Return [X, Y] of the center of cell containing provided text 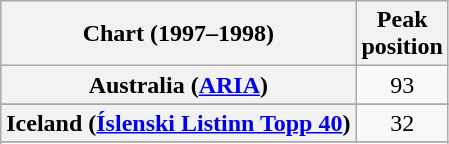
32 [402, 123]
Iceland (Íslenski Listinn Topp 40) [178, 123]
93 [402, 85]
Chart (1997–1998) [178, 34]
Australia (ARIA) [178, 85]
Peakposition [402, 34]
